From the cell containing the given text, extract its center point as [X, Y] coordinate. 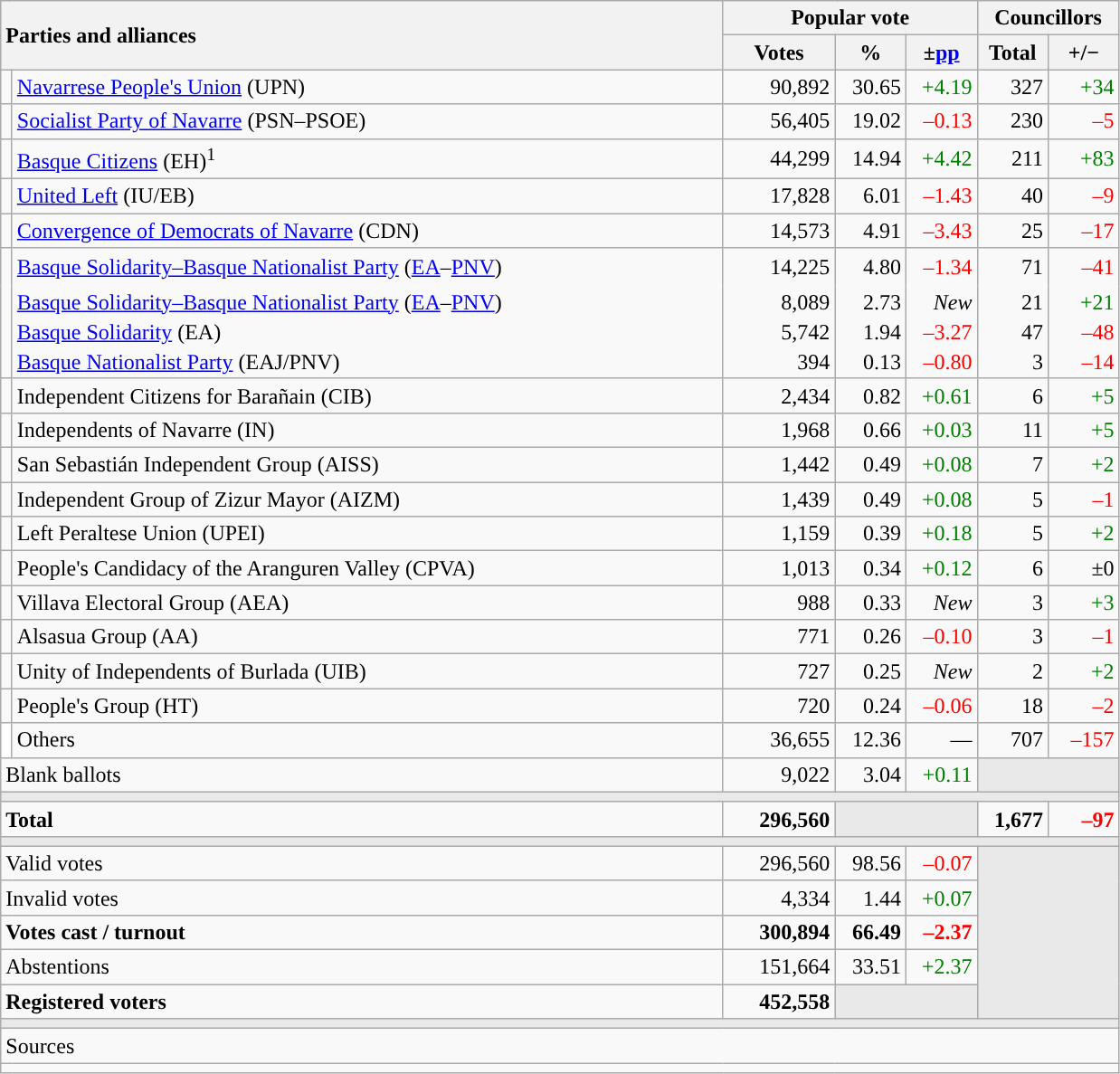
+0.07 [941, 898]
771 [779, 637]
Convergence of Democrats of Navarre (CDN) [367, 231]
+0.11 [941, 775]
Registered voters [362, 1002]
0.13 [870, 363]
44,299 [779, 159]
327 [1013, 87]
21 [1013, 302]
7 [1013, 465]
United Left (IU/EB) [367, 196]
% [870, 52]
5,742 [779, 333]
Socialist Party of Navarre (PSN–PSOE) [367, 121]
98.56 [870, 863]
–3.43 [941, 231]
0.25 [870, 671]
17,828 [779, 196]
11 [1013, 430]
+34 [1084, 87]
–0.10 [941, 637]
–97 [1084, 819]
–5 [1084, 121]
707 [1013, 740]
–9 [1084, 196]
Sources [560, 1046]
1.44 [870, 898]
+83 [1084, 159]
4.80 [870, 268]
300,894 [779, 932]
0.24 [870, 706]
Basque Solidarity (EA) [367, 333]
Unity of Independents of Burlada (UIB) [367, 671]
2.73 [870, 302]
151,664 [779, 967]
Left Peraltese Union (UPEI) [367, 534]
0.33 [870, 603]
47 [1013, 333]
Invalid votes [362, 898]
+2.37 [941, 967]
Independents of Navarre (IN) [367, 430]
–1.43 [941, 196]
19.02 [870, 121]
+0.12 [941, 568]
+0.03 [941, 430]
+0.18 [941, 534]
–0.13 [941, 121]
Blank ballots [362, 775]
–2.37 [941, 932]
25 [1013, 231]
14.94 [870, 159]
–0.06 [941, 706]
Navarrese People's Union (UPN) [367, 87]
452,558 [779, 1002]
988 [779, 603]
Others [367, 740]
Independent Citizens for Barañain (CIB) [367, 395]
2,434 [779, 395]
±pp [941, 52]
–48 [1084, 333]
People's Candidacy of the Aranguren Valley (CPVA) [367, 568]
71 [1013, 268]
–0.80 [941, 363]
0.66 [870, 430]
Valid votes [362, 863]
12.36 [870, 740]
+0.61 [941, 395]
Popular vote [850, 18]
56,405 [779, 121]
230 [1013, 121]
— [941, 740]
1,677 [1013, 819]
Parties and alliances [362, 35]
1.94 [870, 333]
1,442 [779, 465]
–17 [1084, 231]
211 [1013, 159]
+4.19 [941, 87]
–14 [1084, 363]
727 [779, 671]
66.49 [870, 932]
–157 [1084, 740]
+3 [1084, 603]
1,968 [779, 430]
0.34 [870, 568]
–3.27 [941, 333]
6.01 [870, 196]
+21 [1084, 302]
90,892 [779, 87]
14,573 [779, 231]
Basque Nationalist Party (EAJ/PNV) [367, 363]
People's Group (HT) [367, 706]
18 [1013, 706]
30.65 [870, 87]
3.04 [870, 775]
Independent Group of Zizur Mayor (AIZM) [367, 499]
Basque Citizens (EH)1 [367, 159]
1,013 [779, 568]
9,022 [779, 775]
36,655 [779, 740]
Alsasua Group (AA) [367, 637]
–1.34 [941, 268]
1,159 [779, 534]
Votes cast / turnout [362, 932]
1,439 [779, 499]
San Sebastián Independent Group (AISS) [367, 465]
+/− [1084, 52]
33.51 [870, 967]
+4.42 [941, 159]
8,089 [779, 302]
Villava Electoral Group (AEA) [367, 603]
Councillors [1048, 18]
–0.07 [941, 863]
Abstentions [362, 967]
–41 [1084, 268]
394 [779, 363]
720 [779, 706]
4,334 [779, 898]
2 [1013, 671]
Votes [779, 52]
0.39 [870, 534]
±0 [1084, 568]
0.82 [870, 395]
4.91 [870, 231]
40 [1013, 196]
0.26 [870, 637]
–2 [1084, 706]
14,225 [779, 268]
